Find where the given text appears and provide that cell's center as [X, Y] coordinate. 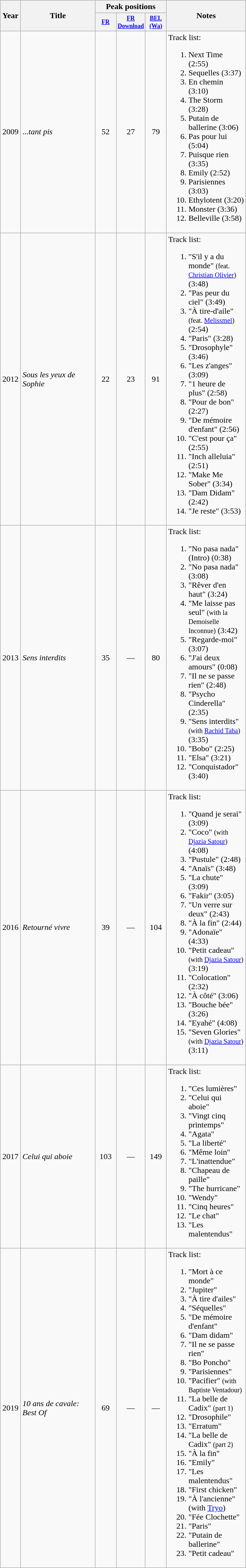
79 [156, 132]
Sens interdits [58, 658]
52 [106, 132]
35 [106, 658]
39 [106, 928]
27 [131, 132]
80 [156, 658]
10 ans de cavale: Best Of [58, 1408]
69 [106, 1408]
2017 [11, 1156]
FR [106, 22]
BEL(Wa) [156, 22]
...tant pis [58, 132]
Peak positions [131, 7]
23 [131, 379]
Notes [206, 16]
Year [11, 16]
FR Download [131, 22]
91 [156, 379]
22 [106, 379]
Retourné vivre [58, 928]
2009 [11, 132]
149 [156, 1156]
Celui qui aboie [58, 1156]
2012 [11, 379]
2016 [11, 928]
2013 [11, 658]
Sous les yeux de Sophie [58, 379]
103 [106, 1156]
104 [156, 928]
2019 [11, 1408]
Title [58, 16]
